Output the (x, y) coordinate of the center of the cell containing the given text.  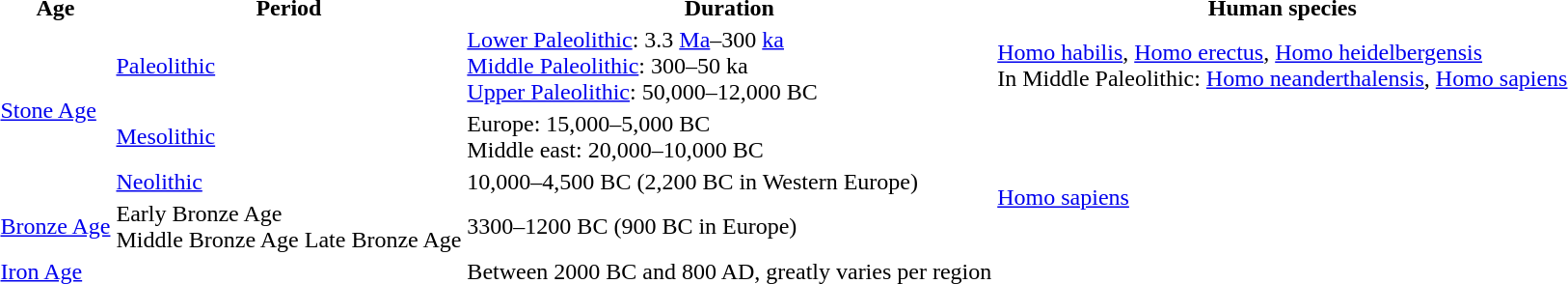
Europe: 15,000–5,000 BCMiddle east: 20,000–10,000 BC (729, 137)
3300–1200 BC (900 BC in Europe) (729, 226)
Neolithic (289, 182)
Mesolithic (289, 137)
Early Bronze AgeMiddle Bronze Age Late Bronze Age (289, 226)
Lower Paleolithic: 3.3 Ma–300 kaMiddle Paleolithic: 300–50 kaUpper Paleolithic: 50,000–12,000 BC (729, 66)
10,000–4,500 BC (2,200 BC in Western Europe) (729, 182)
Paleolithic (289, 66)
